Pinpoint the cell where the given text exists, returning its [x, y] midpoint coordinate. 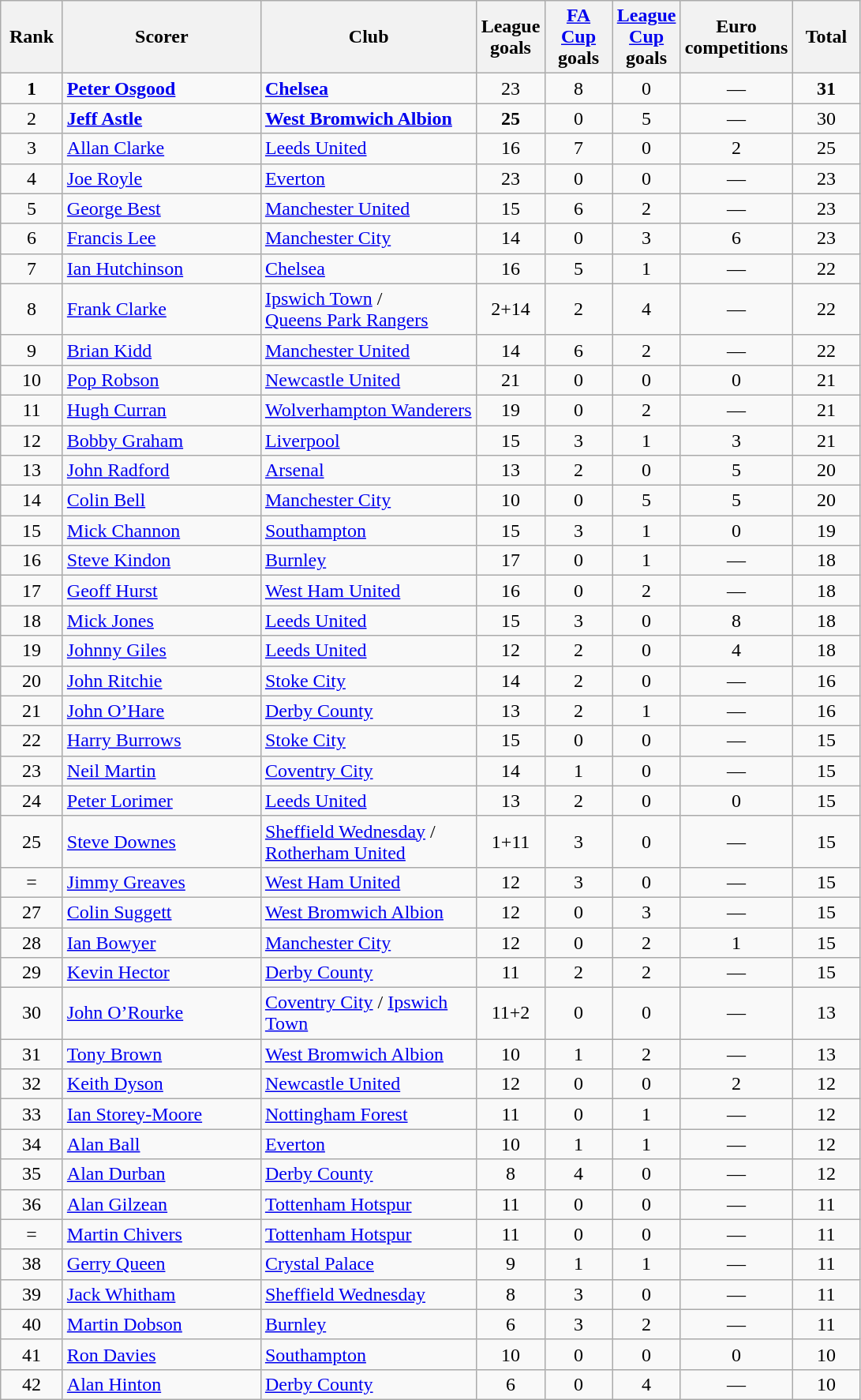
40 [32, 1324]
Colin Bell [161, 501]
FA Cup goals [578, 37]
Euro competitions [736, 37]
John O’Rourke [161, 1014]
41 [32, 1354]
Allan Clarke [161, 148]
Alan Ball [161, 1144]
24 [32, 801]
38 [32, 1264]
Alan Durban [161, 1174]
Brian Kidd [161, 350]
Tony Brown [161, 1054]
Total [826, 37]
39 [32, 1294]
27 [32, 912]
Crystal Palace [369, 1264]
John Ritchie [161, 681]
Ian Hutchinson [161, 268]
Pop Robson [161, 380]
Peter Lorimer [161, 801]
League goals [511, 37]
George Best [161, 208]
34 [32, 1144]
Alan Gilzean [161, 1204]
League Cup goals [646, 37]
Joe Royle [161, 178]
Martin Dobson [161, 1324]
Ipswich Town / Queens Park Rangers [369, 310]
28 [32, 942]
Gerry Queen [161, 1264]
Jimmy Greaves [161, 882]
Keith Dyson [161, 1084]
Arsenal [369, 471]
John O’Hare [161, 711]
Sheffield Wednesday / Rotherham United [369, 842]
35 [32, 1174]
Rank [32, 37]
Peter Osgood [161, 88]
Mick Channon [161, 531]
Ian Storey-Moore [161, 1114]
Colin Suggett [161, 912]
33 [32, 1114]
Scorer [161, 37]
1+11 [511, 842]
Geoff Hurst [161, 591]
Wolverhampton Wanderers [369, 410]
Harry Burrows [161, 741]
2+14 [511, 310]
Francis Lee [161, 238]
Bobby Graham [161, 440]
Martin Chivers [161, 1234]
11+2 [511, 1014]
Liverpool [369, 440]
Jack Whitham [161, 1294]
Steve Kindon [161, 561]
Sheffield Wednesday [369, 1294]
Kevin Hector [161, 973]
Nottingham Forest [369, 1114]
Frank Clarke [161, 310]
42 [32, 1384]
Ron Davies [161, 1354]
Coventry City / Ipswich Town [369, 1014]
John Radford [161, 471]
Mick Jones [161, 621]
Johnny Giles [161, 651]
Steve Downes [161, 842]
Jeff Astle [161, 118]
Hugh Curran [161, 410]
Coventry City [369, 771]
Club [369, 37]
Alan Hinton [161, 1384]
Neil Martin [161, 771]
36 [32, 1204]
32 [32, 1084]
29 [32, 973]
Ian Bowyer [161, 942]
